Detect which cell encompasses the target text, then output its [x, y] center coordinate. 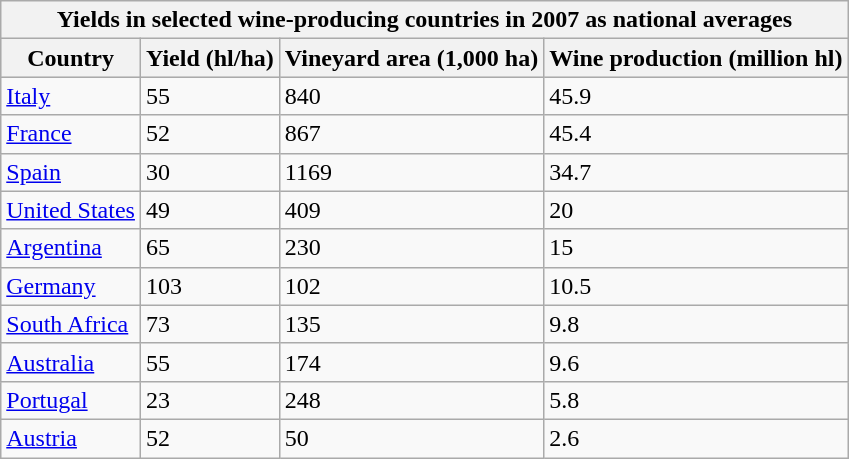
Spain [71, 172]
Australia [71, 362]
Argentina [71, 248]
2.6 [696, 438]
230 [411, 248]
Italy [71, 96]
248 [411, 400]
Wine production (million hl) [696, 58]
1169 [411, 172]
Germany [71, 286]
20 [696, 210]
103 [210, 286]
Country [71, 58]
10.5 [696, 286]
United States [71, 210]
45.4 [696, 134]
5.8 [696, 400]
65 [210, 248]
Yield (hl/ha) [210, 58]
Portugal [71, 400]
50 [411, 438]
135 [411, 324]
France [71, 134]
49 [210, 210]
73 [210, 324]
South Africa [71, 324]
409 [411, 210]
840 [411, 96]
Yields in selected wine-producing countries in 2007 as national averages [424, 20]
867 [411, 134]
30 [210, 172]
9.6 [696, 362]
23 [210, 400]
15 [696, 248]
174 [411, 362]
Austria [71, 438]
9.8 [696, 324]
102 [411, 286]
Vineyard area (1,000 ha) [411, 58]
45.9 [696, 96]
34.7 [696, 172]
